Return the (X, Y) coordinate for the center point of the cell that contains the specified text.  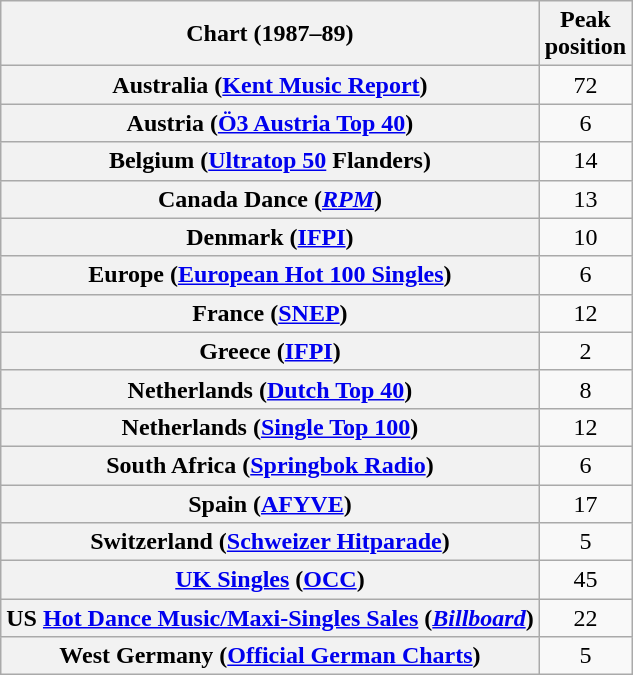
Canada Dance (RPM) (270, 199)
Belgium (Ultratop 50 Flanders) (270, 161)
UK Singles (OCC) (270, 580)
Netherlands (Single Top 100) (270, 427)
Denmark (IFPI) (270, 237)
Austria (Ö3 Austria Top 40) (270, 123)
13 (585, 199)
Switzerland (Schweizer Hitparade) (270, 542)
Peakposition (585, 34)
South Africa (Springbok Radio) (270, 465)
France (SNEP) (270, 313)
10 (585, 237)
Greece (IFPI) (270, 351)
Europe (European Hot 100 Singles) (270, 275)
72 (585, 85)
2 (585, 351)
Australia (Kent Music Report) (270, 85)
Chart (1987–89) (270, 34)
US Hot Dance Music/Maxi-Singles Sales (Billboard) (270, 618)
8 (585, 389)
14 (585, 161)
17 (585, 503)
Netherlands (Dutch Top 40) (270, 389)
22 (585, 618)
West Germany (Official German Charts) (270, 656)
Spain (AFYVE) (270, 503)
45 (585, 580)
